Detect which cell encompasses the target text, then output its (X, Y) center coordinate. 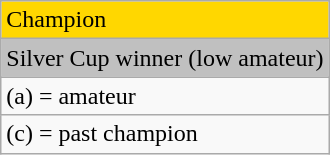
Silver Cup winner (low amateur) (165, 58)
(a) = amateur (165, 96)
Champion (165, 20)
(c) = past champion (165, 134)
